Output the (X, Y) coordinate of the center of the cell containing the given text.  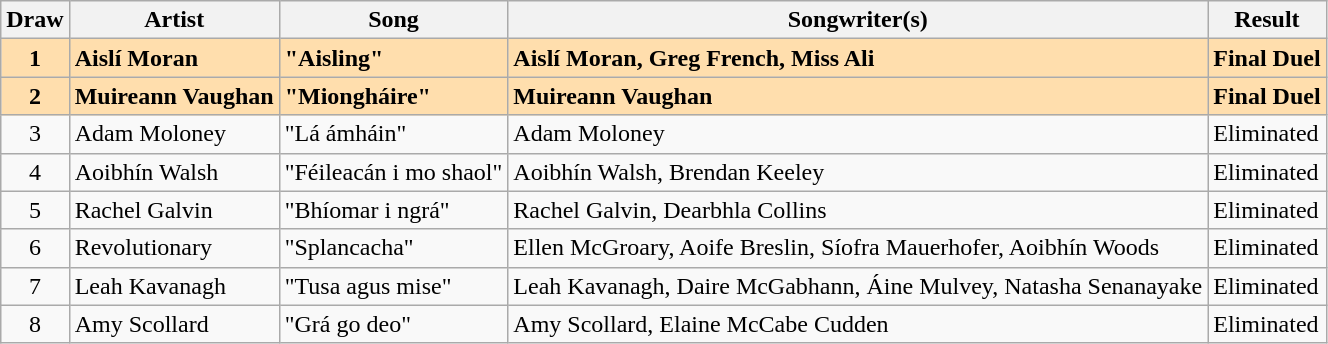
Aoibhín Walsh (174, 172)
Aislí Moran (174, 58)
"Grá go deo" (394, 324)
3 (35, 134)
1 (35, 58)
6 (35, 248)
8 (35, 324)
Draw (35, 20)
7 (35, 286)
"Lá ámháin" (394, 134)
"Féileacán i mo shaol" (394, 172)
Aislí Moran, Greg French, Miss Ali (858, 58)
Amy Scollard, Elaine McCabe Cudden (858, 324)
4 (35, 172)
Rachel Galvin, Dearbhla Collins (858, 210)
"Miongháire" (394, 96)
Result (1267, 20)
Leah Kavanagh, Daire McGabhann, Áine Mulvey, Natasha Senanayake (858, 286)
2 (35, 96)
Aoibhín Walsh, Brendan Keeley (858, 172)
"Splancacha" (394, 248)
Leah Kavanagh (174, 286)
Revolutionary (174, 248)
Rachel Galvin (174, 210)
5 (35, 210)
Songwriter(s) (858, 20)
Amy Scollard (174, 324)
"Bhíomar i ngrá" (394, 210)
"Aisling" (394, 58)
Ellen McGroary, Aoife Breslin, Síofra Mauerhofer, Aoibhín Woods (858, 248)
Song (394, 20)
"Tusa agus mise" (394, 286)
Artist (174, 20)
